Provide the (x, y) coordinate of the cell's center where the given text is located.  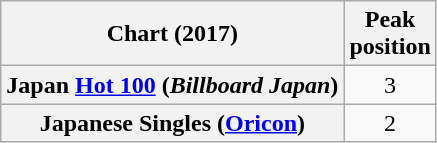
Japan Hot 100 (Billboard Japan) (172, 85)
Japanese Singles (Oricon) (172, 123)
3 (390, 85)
2 (390, 123)
Peakposition (390, 34)
Chart (2017) (172, 34)
